Capture the cell that displays the provided text and extract its (X, Y) central coordinate. 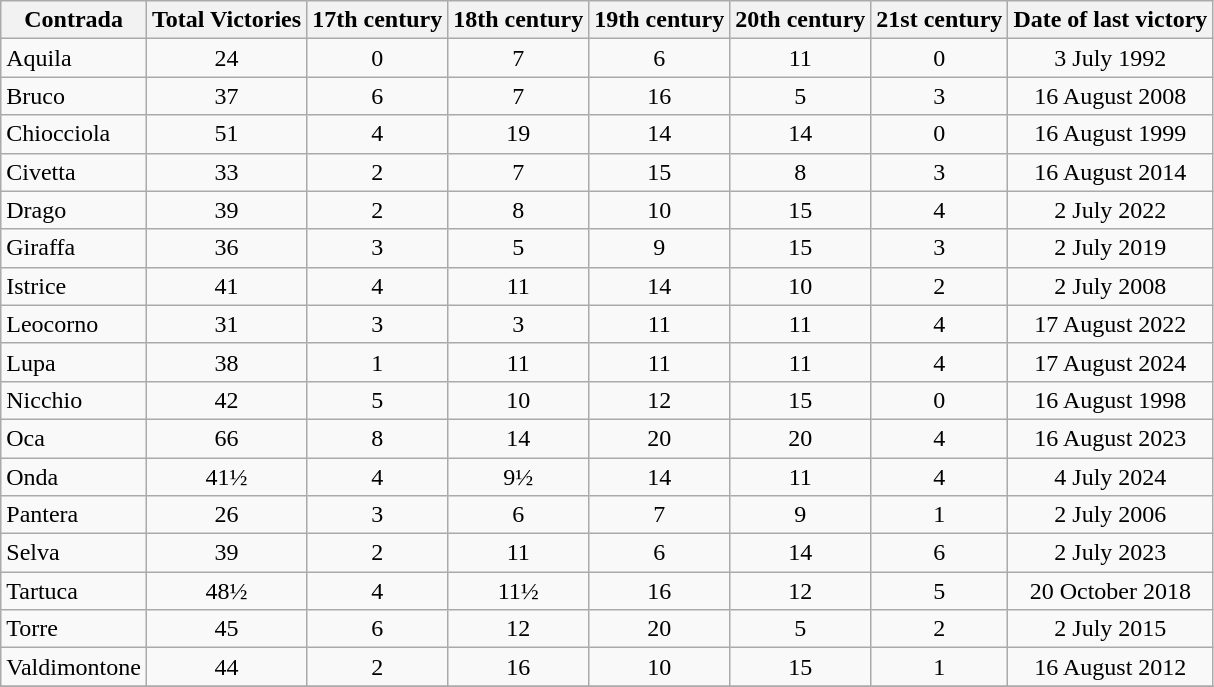
Torre (74, 629)
Onda (74, 477)
9½ (518, 477)
48½ (226, 591)
2 July 2015 (1110, 629)
19 (518, 134)
21st century (940, 20)
16 August 1998 (1110, 400)
33 (226, 172)
Date of last victory (1110, 20)
26 (226, 515)
16 August 1999 (1110, 134)
3 July 1992 (1110, 58)
2 July 2008 (1110, 286)
37 (226, 96)
Oca (74, 438)
16 August 2012 (1110, 667)
17 August 2024 (1110, 362)
Pantera (74, 515)
Aquila (74, 58)
16 August 2008 (1110, 96)
18th century (518, 20)
Civetta (74, 172)
41 (226, 286)
Chiocciola (74, 134)
45 (226, 629)
16 August 2023 (1110, 438)
2 July 2019 (1110, 248)
Nicchio (74, 400)
Leocorno (74, 324)
Bruco (74, 96)
Lupa (74, 362)
Istrice (74, 286)
2 July 2022 (1110, 210)
16 August 2014 (1110, 172)
Drago (74, 210)
44 (226, 667)
41½ (226, 477)
20 October 2018 (1110, 591)
Selva (74, 553)
Contrada (74, 20)
20th century (800, 20)
4 July 2024 (1110, 477)
Giraffa (74, 248)
Total Victories (226, 20)
Valdimontone (74, 667)
2 July 2006 (1110, 515)
31 (226, 324)
17th century (378, 20)
42 (226, 400)
24 (226, 58)
38 (226, 362)
51 (226, 134)
2 July 2023 (1110, 553)
11½ (518, 591)
19th century (660, 20)
17 August 2022 (1110, 324)
Tartuca (74, 591)
66 (226, 438)
36 (226, 248)
